For the text-containing cell, return its midpoint in (x, y) coordinate format. 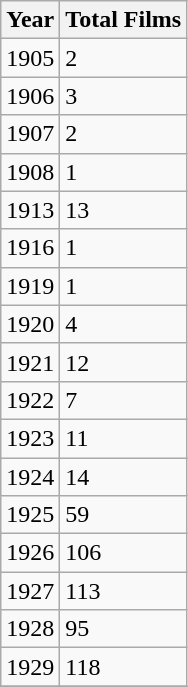
1921 (30, 362)
1919 (30, 286)
106 (124, 553)
1905 (30, 58)
Year (30, 20)
1922 (30, 400)
1929 (30, 667)
118 (124, 667)
59 (124, 515)
95 (124, 629)
1913 (30, 210)
Total Films (124, 20)
1920 (30, 324)
1927 (30, 591)
12 (124, 362)
3 (124, 96)
7 (124, 400)
4 (124, 324)
1916 (30, 248)
13 (124, 210)
113 (124, 591)
11 (124, 438)
1906 (30, 96)
1926 (30, 553)
1908 (30, 172)
1928 (30, 629)
1924 (30, 477)
14 (124, 477)
1907 (30, 134)
1923 (30, 438)
1925 (30, 515)
